Provide the (x, y) coordinate of the cell's center where the given text is located.  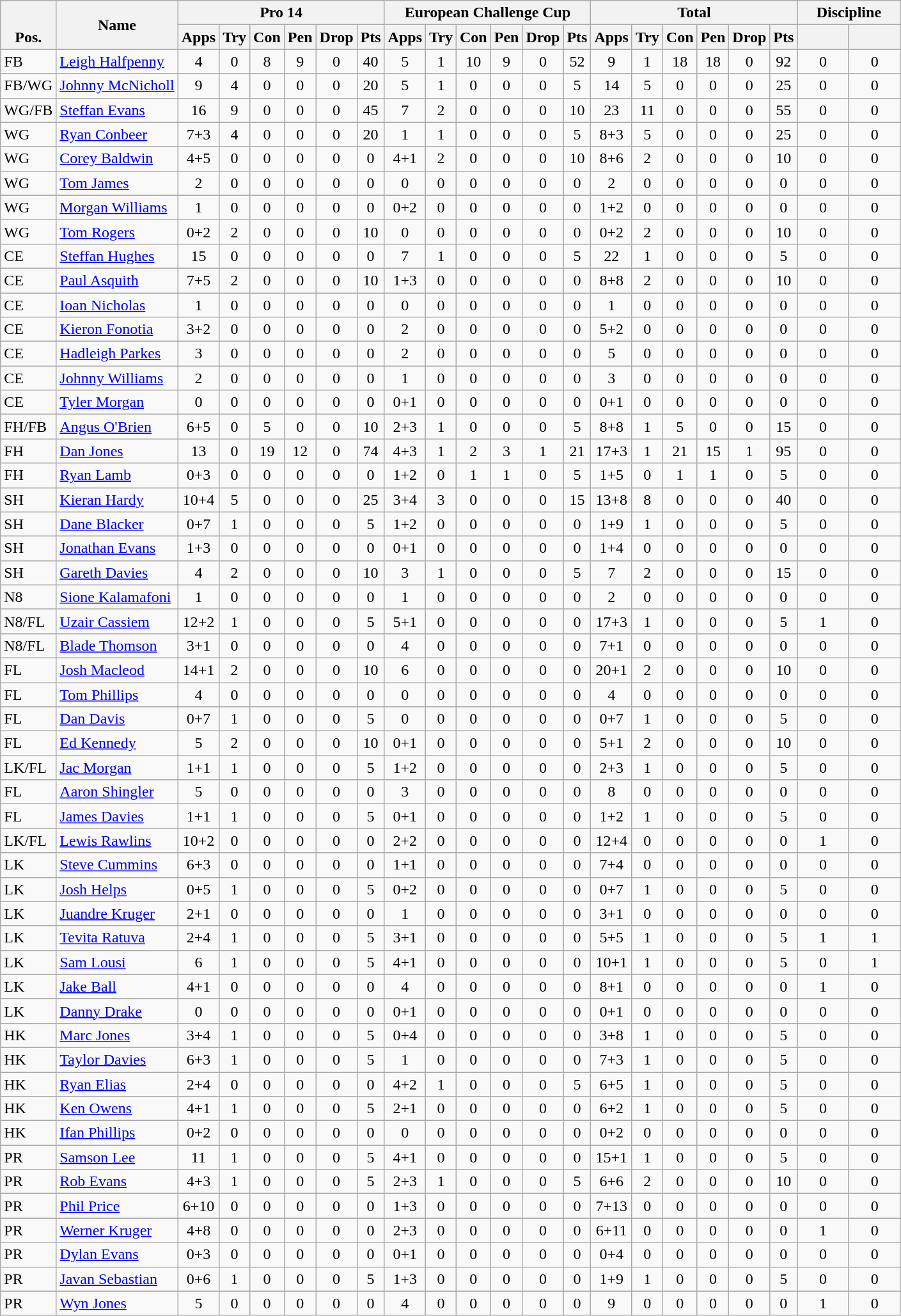
FB/WG (28, 86)
Hadleigh Parkes (117, 354)
4+2 (405, 1084)
Dylan Evans (117, 1255)
0+6 (198, 1279)
N8 (28, 597)
7+5 (198, 280)
Phil Price (117, 1206)
6+6 (611, 1182)
Samson Lee (117, 1157)
Josh Helps (117, 889)
45 (371, 110)
Ioan Nicholas (117, 305)
Kieron Fonotia (117, 329)
7+13 (611, 1206)
Angus O'Brien (117, 427)
13+8 (611, 500)
Dan Davis (117, 719)
Ryan Elias (117, 1084)
Wyn Jones (117, 1303)
5+5 (611, 938)
19 (267, 451)
10+4 (198, 500)
Werner Kruger (117, 1230)
6+2 (611, 1109)
12 (300, 451)
Juandre Kruger (117, 914)
20+1 (611, 670)
FH/FB (28, 427)
Tom Rogers (117, 232)
3+8 (611, 1035)
Josh Macleod (117, 670)
13 (198, 451)
Ifan Phillips (117, 1133)
Sam Lousi (117, 962)
Sione Kalamafoni (117, 597)
8+1 (611, 987)
Discipline (849, 13)
Blade Thomson (117, 646)
Tyler Morgan (117, 402)
Danny Drake (117, 1011)
Tevita Ratuva (117, 938)
Steffan Evans (117, 110)
Ken Owens (117, 1109)
2+2 (405, 841)
Morgan Williams (117, 207)
4+5 (198, 159)
92 (784, 61)
Johnny McNicholl (117, 86)
Dan Jones (117, 451)
European Challenge Cup (487, 13)
5+2 (611, 329)
16 (198, 110)
Marc Jones (117, 1035)
23 (611, 110)
Tom James (117, 183)
95 (784, 451)
Lewis Rawlins (117, 841)
Tom Phillips (117, 694)
10+1 (611, 962)
14 (611, 86)
12+4 (611, 841)
Paul Asquith (117, 280)
Jonathan Evans (117, 548)
FB (28, 61)
Pro 14 (281, 13)
7+4 (611, 865)
Ryan Lamb (117, 475)
Jac Morgan (117, 768)
Jake Ball (117, 987)
0+5 (198, 889)
8+6 (611, 159)
Rob Evans (117, 1182)
Ed Kennedy (117, 743)
Uzair Cassiem (117, 621)
Aaron Shingler (117, 792)
6+11 (611, 1230)
10+2 (198, 841)
Steve Cummins (117, 865)
Dane Blacker (117, 524)
12+2 (198, 621)
7+1 (611, 646)
Corey Baldwin (117, 159)
22 (611, 256)
8+3 (611, 134)
1+4 (611, 548)
55 (784, 110)
52 (577, 61)
WG/FB (28, 110)
1+5 (611, 475)
Javan Sebastian (117, 1279)
4+8 (198, 1230)
74 (371, 451)
Pos. (28, 25)
Taylor Davies (117, 1059)
Total (694, 13)
Ryan Conbeer (117, 134)
Gareth Davies (117, 573)
3+2 (198, 329)
6+10 (198, 1206)
Leigh Halfpenny (117, 61)
14+1 (198, 670)
Name (117, 25)
James Davies (117, 816)
Johnny Williams (117, 378)
Steffan Hughes (117, 256)
Kieran Hardy (117, 500)
15+1 (611, 1157)
